Output the (X, Y) coordinate of the center of the cell containing the given text.  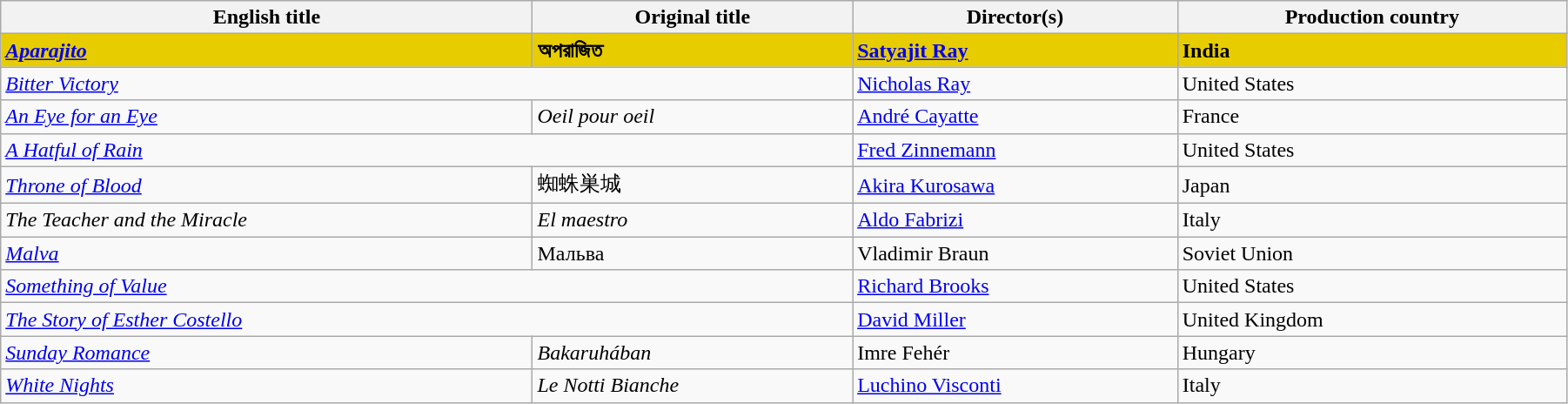
Aldo Fabrizi (1015, 220)
The Teacher and the Miracle (266, 220)
Akira Kurosawa (1015, 185)
Bakaruhában (693, 353)
Le Notti Bianche (693, 386)
France (1371, 117)
Satyajit Ray (1015, 50)
Мальва (693, 253)
André Cayatte (1015, 117)
Bitter Victory (426, 84)
Oeil pour oeil (693, 117)
Soviet Union (1371, 253)
El maestro (693, 220)
Production country (1371, 17)
Something of Value (426, 286)
Original title (693, 17)
Richard Brooks (1015, 286)
English title (266, 17)
India (1371, 50)
Throne of Blood (266, 185)
অপরাজিত (693, 50)
The Story of Esther Costello (426, 320)
Director(s) (1015, 17)
Malva (266, 253)
蜘蛛巣城 (693, 185)
A Hatful of Rain (426, 150)
Nicholas Ray (1015, 84)
An Eye for an Eye (266, 117)
Fred Zinnemann (1015, 150)
Vladimir Braun (1015, 253)
Imre Fehér (1015, 353)
Sunday Romance (266, 353)
David Miller (1015, 320)
Hungary (1371, 353)
Luchino Visconti (1015, 386)
United Kingdom (1371, 320)
White Nights (266, 386)
Japan (1371, 185)
Aparajito (266, 50)
